Search for the cell housing the specified text and yield its [X, Y] center coordinate. 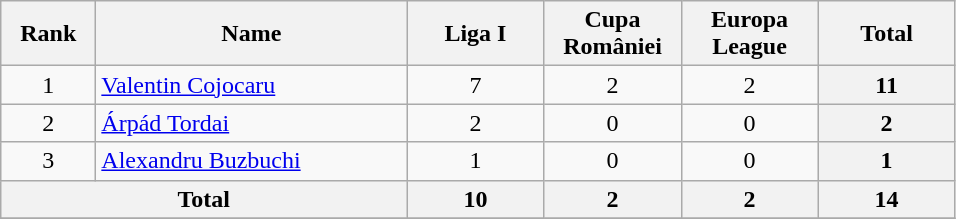
Alexandru Buzbuchi [252, 161]
7 [476, 85]
11 [886, 85]
Rank [48, 34]
Liga I [476, 34]
3 [48, 161]
Name [252, 34]
Europa League [750, 34]
14 [886, 199]
Árpád Tordai [252, 123]
Valentin Cojocaru [252, 85]
10 [476, 199]
Cupa României [612, 34]
